Pinpoint the cell where the given text exists, returning its [X, Y] midpoint coordinate. 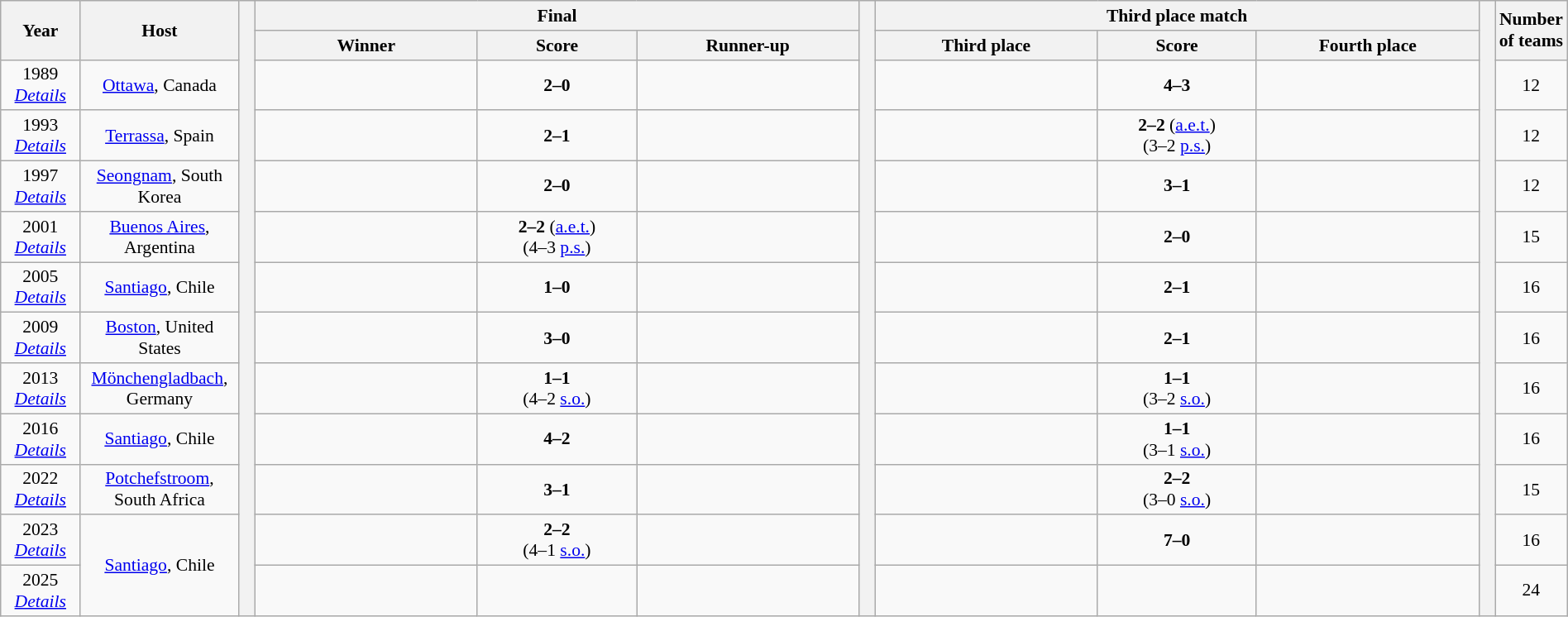
Terrassa, Spain [160, 136]
Ottawa, Canada [160, 84]
4–3 [1177, 84]
Year [41, 30]
3–0 [557, 337]
24 [1532, 591]
2023Details [41, 541]
Potchefstroom, South Africa [160, 490]
2–2 (a.e.t.)(4–3 p.s.) [557, 237]
2–2(3–0 s.o.) [1177, 490]
1–0 [557, 288]
1993Details [41, 136]
1997Details [41, 187]
2025Details [41, 591]
1989Details [41, 84]
Mönchengladbach, Germany [160, 389]
2–2(4–1 s.o.) [557, 541]
Boston, United States [160, 337]
Fourth place [1368, 45]
Buenos Aires, Argentina [160, 237]
2001Details [41, 237]
1–1(3–1 s.o.) [1177, 438]
7–0 [1177, 541]
2–2 (a.e.t.)(3–2 p.s.) [1177, 136]
1–1(4–2 s.o.) [557, 389]
Third place [986, 45]
Third place match [1177, 16]
Final [557, 16]
Host [160, 30]
2009Details [41, 337]
Number of teams [1532, 30]
Winner [366, 45]
Seongnam, South Korea [160, 187]
2013Details [41, 389]
Runner-up [748, 45]
2022Details [41, 490]
1–1(3–2 s.o.) [1177, 389]
2016Details [41, 438]
2005Details [41, 288]
4–2 [557, 438]
